Provide the (X, Y) coordinate of the cell's center where the given text is located.  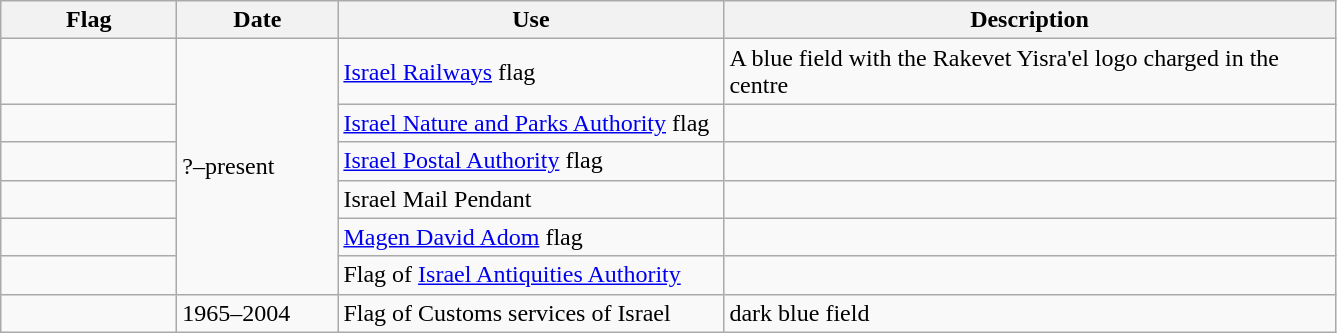
Flag of Israel Antiquities Authority (531, 275)
?–present (258, 166)
Flag (89, 20)
Israel Mail Pendant (531, 199)
Use (531, 20)
Description (1030, 20)
A blue field with the Rakevet Yisra'el logo charged in the centre (1030, 72)
Flag of Customs services of Israel (531, 313)
Israel Railways flag (531, 72)
1965–2004 (258, 313)
Israel Nature and Parks Authority flag (531, 123)
Date (258, 20)
dark blue field (1030, 313)
Magen David Adom flag (531, 237)
Israel Postal Authority flag (531, 161)
